Scan for the cell matching the given text and deliver its (X, Y) coordinate at center. 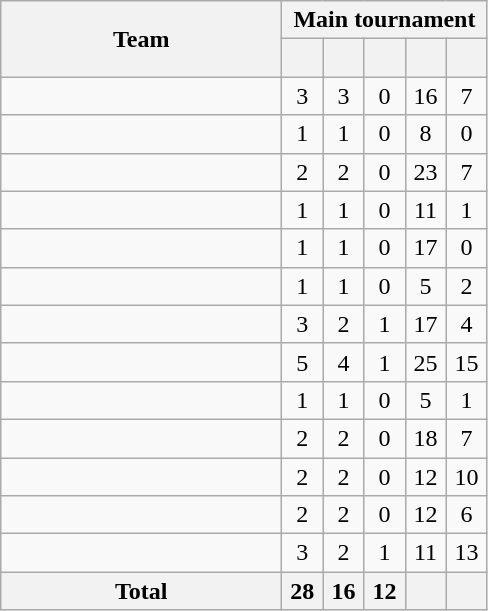
Main tournament (384, 20)
Total (142, 591)
18 (426, 438)
25 (426, 362)
23 (426, 172)
10 (466, 477)
Team (142, 39)
15 (466, 362)
8 (426, 134)
13 (466, 553)
28 (302, 591)
6 (466, 515)
